Extract the [X, Y] coordinate from the center of the cell holding the provided text.  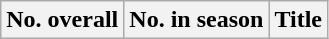
No. overall [62, 20]
No. in season [196, 20]
Title [298, 20]
